Provide the [X, Y] coordinate of the cell's center where the given text is located.  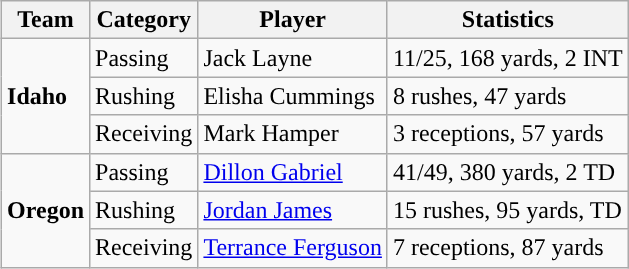
Elisha Cummings [293, 96]
Jack Layne [293, 58]
8 rushes, 47 yards [508, 96]
Jordan James [293, 210]
Statistics [508, 20]
Category [144, 20]
15 rushes, 95 yards, TD [508, 210]
3 receptions, 57 yards [508, 134]
Team [46, 20]
41/49, 380 yards, 2 TD [508, 172]
Player [293, 20]
Mark Hamper [293, 134]
11/25, 168 yards, 2 INT [508, 58]
Idaho [46, 96]
Oregon [46, 210]
Dillon Gabriel [293, 172]
Terrance Ferguson [293, 248]
7 receptions, 87 yards [508, 248]
